Output the [x, y] coordinate of the center of the cell containing the given text.  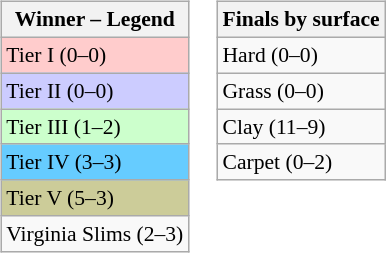
Tier V (5–3) [94, 198]
Virginia Slims (2–3) [94, 234]
Carpet (0–2) [300, 162]
Finals by surface [300, 20]
Tier III (1–2) [94, 127]
Clay (11–9) [300, 127]
Winner – Legend [94, 20]
Grass (0–0) [300, 91]
Hard (0–0) [300, 55]
Tier II (0–0) [94, 91]
Tier IV (3–3) [94, 162]
Tier I (0–0) [94, 55]
